From the cell containing the given text, extract its center point as (X, Y) coordinate. 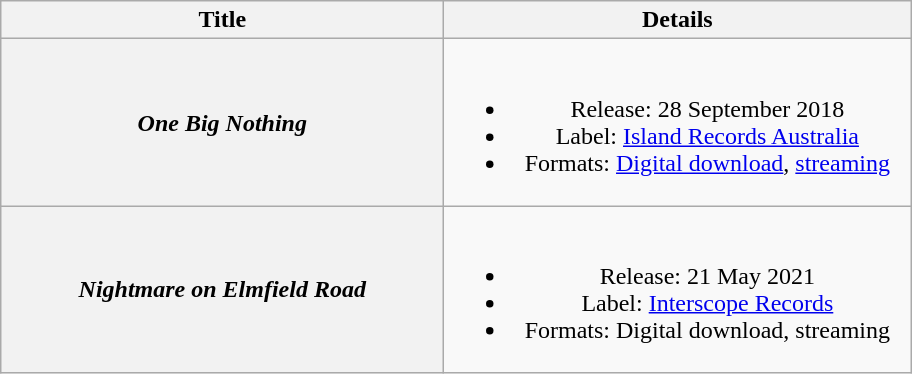
One Big Nothing (222, 122)
Title (222, 20)
Release: 21 May 2021Label: Interscope RecordsFormats: Digital download, streaming (678, 290)
Release: 28 September 2018Label: Island Records AustraliaFormats: Digital download, streaming (678, 122)
Details (678, 20)
Nightmare on Elmfield Road (222, 290)
